Capture the cell that displays the provided text and extract its (x, y) central coordinate. 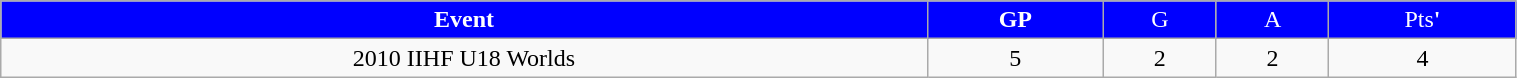
A (1272, 20)
5 (1015, 58)
GP (1015, 20)
4 (1422, 58)
2010 IIHF U18 Worlds (464, 58)
G (1160, 20)
Event (464, 20)
Pts' (1422, 20)
